Find where the given text appears and provide that cell's center as [x, y] coordinate. 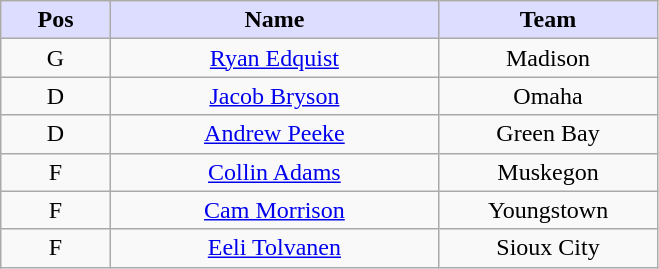
Name [274, 20]
Green Bay [548, 134]
Omaha [548, 96]
Pos [56, 20]
Madison [548, 58]
Collin Adams [274, 172]
Sioux City [548, 248]
Ryan Edquist [274, 58]
Youngstown [548, 210]
Team [548, 20]
Eeli Tolvanen [274, 248]
Muskegon [548, 172]
Cam Morrison [274, 210]
G [56, 58]
Jacob Bryson [274, 96]
Andrew Peeke [274, 134]
